Search for the cell housing the specified text and yield its [X, Y] center coordinate. 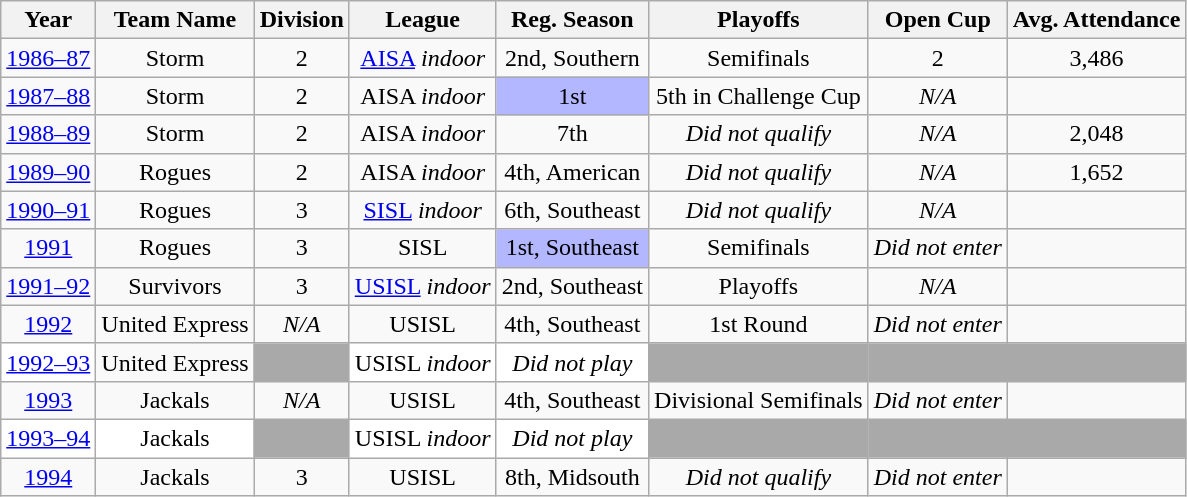
1st [572, 96]
2nd, Southern [572, 58]
Year [48, 20]
1st Round [759, 324]
1990–91 [48, 210]
8th, Midsouth [572, 477]
Reg. Season [572, 20]
SISL indoor [422, 210]
Division [302, 20]
5th in Challenge Cup [759, 96]
4th, American [572, 172]
6th, Southeast [572, 210]
Avg. Attendance [1096, 20]
Open Cup [938, 20]
1st, Southeast [572, 248]
7th [572, 134]
1986–87 [48, 58]
1993–94 [48, 438]
1993 [48, 400]
2nd, Southeast [572, 286]
SISL [422, 248]
Divisional Semifinals [759, 400]
1991–92 [48, 286]
1991 [48, 248]
1989–90 [48, 172]
Team Name [175, 20]
1988–89 [48, 134]
Survivors [175, 286]
League [422, 20]
1,652 [1096, 172]
2,048 [1096, 134]
1992–93 [48, 362]
1987–88 [48, 96]
1992 [48, 324]
3,486 [1096, 58]
1994 [48, 477]
